Output the [x, y] coordinate of the center of the cell containing the given text.  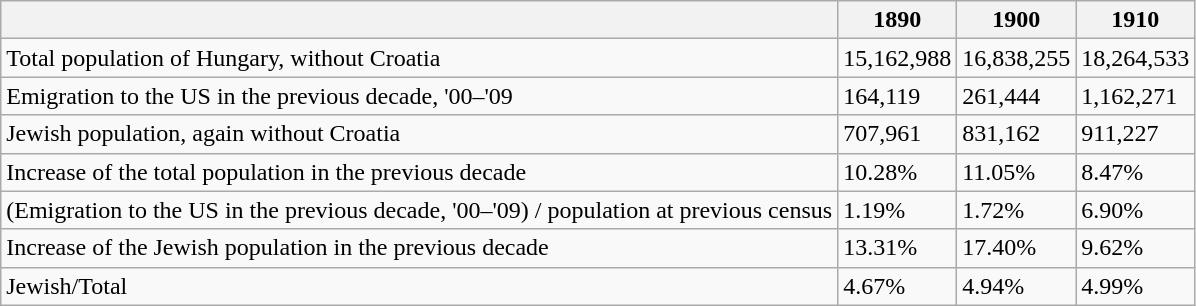
1890 [898, 20]
1900 [1016, 20]
10.28% [898, 172]
1,162,271 [1136, 96]
4.67% [898, 286]
4.94% [1016, 286]
1910 [1136, 20]
261,444 [1016, 96]
Emigration to the US in the previous decade, '00–'09 [420, 96]
18,264,533 [1136, 58]
11.05% [1016, 172]
Increase of the total population in the previous decade [420, 172]
16,838,255 [1016, 58]
4.99% [1136, 286]
8.47% [1136, 172]
(Emigration to the US in the previous decade, '00–'09) / population at previous census [420, 210]
Jewish population, again without Croatia [420, 134]
Total population of Hungary, without Croatia [420, 58]
707,961 [898, 134]
831,162 [1016, 134]
164,119 [898, 96]
9.62% [1136, 248]
6.90% [1136, 210]
Jewish/Total [420, 286]
911,227 [1136, 134]
13.31% [898, 248]
1.19% [898, 210]
15,162,988 [898, 58]
17.40% [1016, 248]
Increase of the Jewish population in the previous decade [420, 248]
1.72% [1016, 210]
